Locate the cell with the specified text and output its (X, Y) center coordinate. 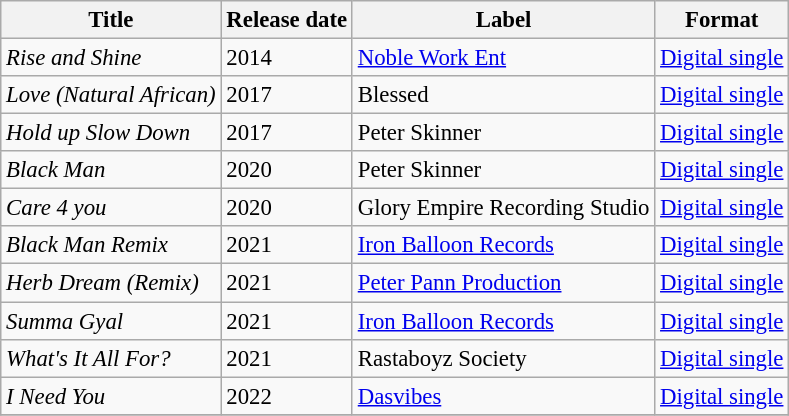
Care 4 you (111, 208)
2014 (286, 58)
2022 (286, 396)
Rise and Shine (111, 58)
Rastaboyz Society (503, 358)
Glory Empire Recording Studio (503, 208)
Love (Natural African) (111, 95)
Peter Pann Production (503, 283)
Noble Work Ent (503, 58)
Dasvibes (503, 396)
Hold up Slow Down (111, 133)
Herb Dream (Remix) (111, 283)
Black Man Remix (111, 245)
Format (722, 20)
Label (503, 20)
Black Man (111, 170)
Title (111, 20)
Blessed (503, 95)
What's It All For? (111, 358)
Release date (286, 20)
I Need You (111, 396)
Summa Gyal (111, 321)
